Output the (x, y) coordinate of the center of the cell containing the given text.  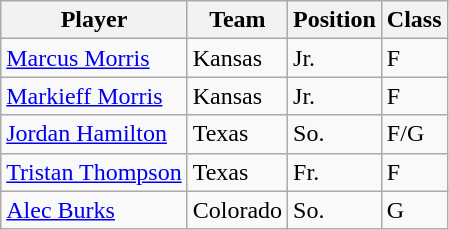
Position (335, 20)
Colorado (237, 210)
Fr. (335, 172)
G (414, 210)
Team (237, 20)
Marcus Morris (94, 58)
Markieff Morris (94, 96)
Tristan Thompson (94, 172)
Jordan Hamilton (94, 134)
Alec Burks (94, 210)
Player (94, 20)
Class (414, 20)
F/G (414, 134)
